Capture the cell that displays the provided text and extract its [X, Y] central coordinate. 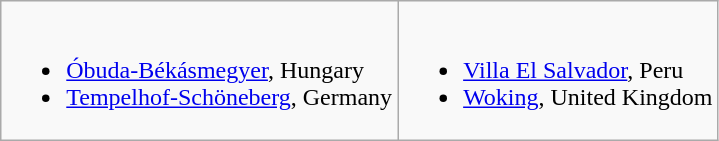
Villa El Salvador, Peru Woking, United Kingdom [558, 71]
Óbuda-Békásmegyer, Hungary Tempelhof-Schöneberg, Germany [200, 71]
